Detect which cell encompasses the target text, then output its (X, Y) center coordinate. 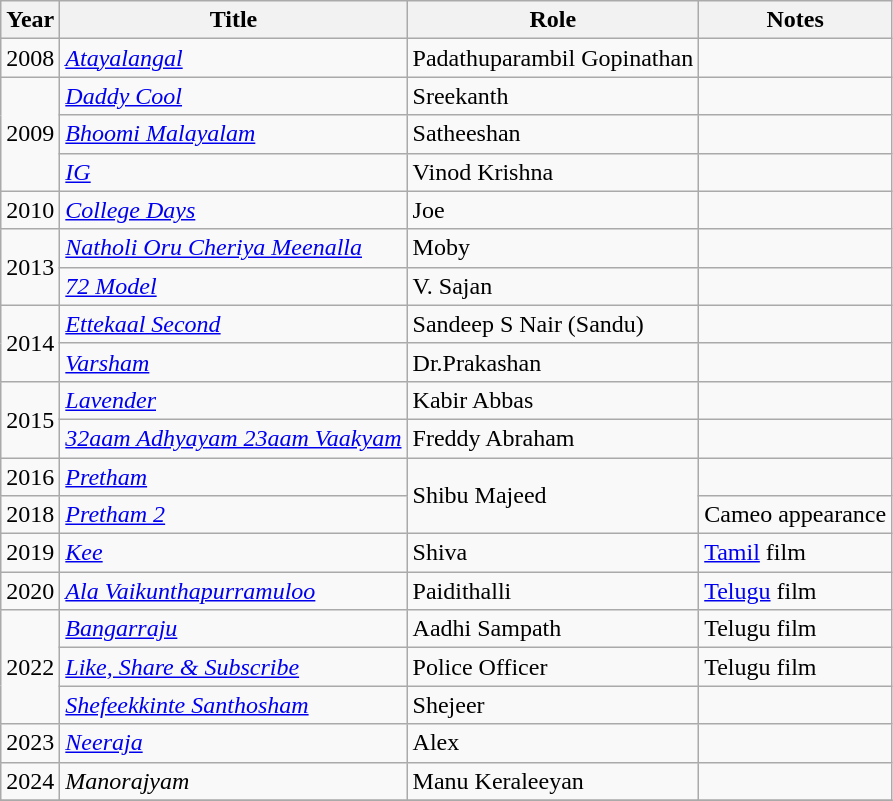
Ettekaal Second (234, 324)
Joe (553, 210)
Satheeshan (553, 134)
Moby (553, 248)
Ala Vaikunthapurramuloo (234, 591)
2016 (30, 477)
2008 (30, 58)
Daddy Cool (234, 96)
Freddy Abraham (553, 438)
Manu Keraleeyan (553, 781)
2018 (30, 515)
Sreekanth (553, 96)
32aam Adhyayam 23aam Vaakyam (234, 438)
72 Model (234, 286)
Atayalangal (234, 58)
Cameo appearance (796, 515)
Shibu Majeed (553, 496)
2013 (30, 267)
V. Sajan (553, 286)
Shiva (553, 553)
Vinod Krishna (553, 172)
Like, Share & Subscribe (234, 667)
Bangarraju (234, 629)
Dr.Prakashan (553, 362)
Alex (553, 743)
2023 (30, 743)
Neeraja (234, 743)
Kee (234, 553)
2020 (30, 591)
Manorajyam (234, 781)
Notes (796, 20)
2014 (30, 343)
2019 (30, 553)
Title (234, 20)
Shejeer (553, 705)
Shefeekkinte Santhosham (234, 705)
Police Officer (553, 667)
Varsham (234, 362)
Lavender (234, 400)
2015 (30, 419)
Bhoomi Malayalam (234, 134)
Pretham 2 (234, 515)
2024 (30, 781)
Sandeep S Nair (Sandu) (553, 324)
Pretham (234, 477)
Paidithalli (553, 591)
Role (553, 20)
Padathuparambil Gopinathan (553, 58)
Aadhi Sampath (553, 629)
College Days (234, 210)
Kabir Abbas (553, 400)
Tamil film (796, 553)
2022 (30, 667)
2010 (30, 210)
Year (30, 20)
Natholi Oru Cheriya Meenalla (234, 248)
2009 (30, 134)
IG (234, 172)
